Search for the cell housing the specified text and yield its [X, Y] center coordinate. 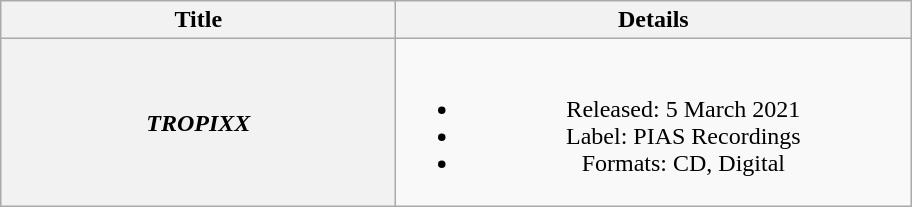
Released: 5 March 2021Label: PIAS RecordingsFormats: CD, Digital [654, 122]
TROPIXX [198, 122]
Title [198, 20]
Details [654, 20]
